Find where the given text appears and provide that cell's center as [x, y] coordinate. 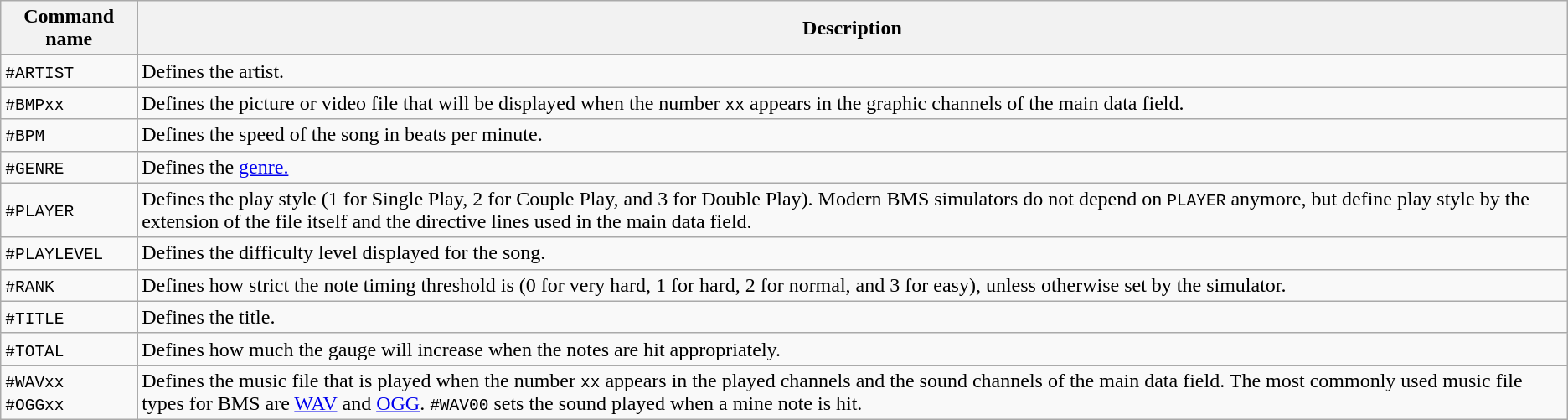
#TITLE [69, 317]
Defines the difficulty level displayed for the song. [853, 253]
#WAVxx#OGGxx [69, 392]
Defines the genre. [853, 167]
#PLAYLEVEL [69, 253]
Defines the artist. [853, 71]
#ARTIST [69, 71]
#BPM [69, 135]
Defines how strict the note timing threshold is (0 for very hard, 1 for hard, 2 for normal, and 3 for easy), unless otherwise set by the simulator. [853, 285]
#RANK [69, 285]
Command name [69, 29]
Defines the title. [853, 317]
Defines how much the gauge will increase when the notes are hit appropriately. [853, 349]
#GENRE [69, 167]
Description [853, 29]
#BMPxx [69, 103]
Defines the picture or video file that will be displayed when the number xx appears in the graphic channels of the main data field. [853, 103]
Defines the speed of the song in beats per minute. [853, 135]
#PLAYER [69, 210]
#TOTAL [69, 349]
